Locate the cell with the specified text and output its [x, y] center coordinate. 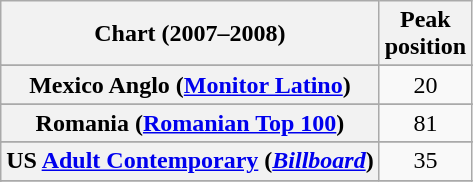
Peakposition [425, 34]
US Adult Contemporary (Billboard) [190, 161]
Romania (Romanian Top 100) [190, 123]
35 [425, 161]
20 [425, 85]
Chart (2007–2008) [190, 34]
81 [425, 123]
Mexico Anglo (Monitor Latino) [190, 85]
